Identify which cell holds the provided text, then report its (x, y) central coordinate. 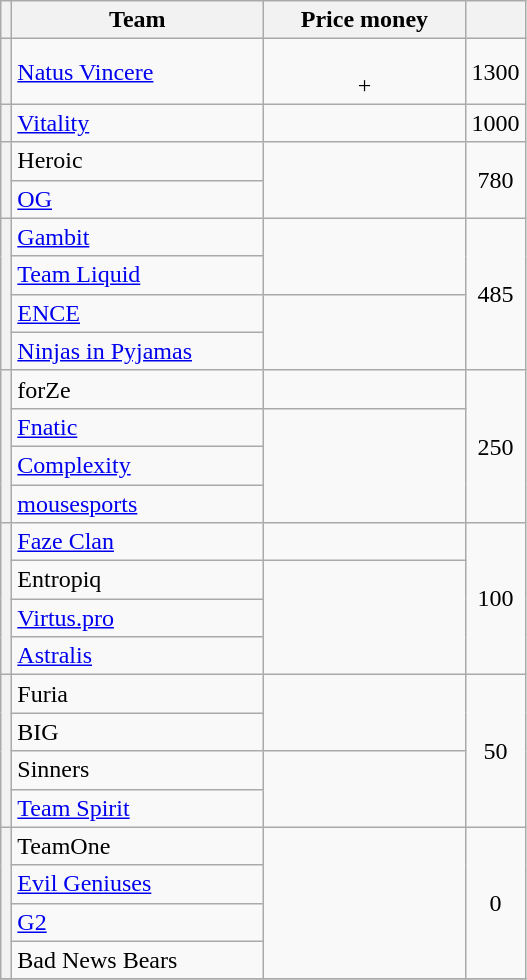
Bad News Bears (138, 960)
Astralis (138, 656)
485 (496, 294)
TeamOne (138, 846)
250 (496, 446)
mousesports (138, 503)
Price money (364, 20)
Furia (138, 694)
Entropiq (138, 580)
Team Liquid (138, 275)
BIG (138, 732)
1000 (496, 123)
Natus Vincere (138, 72)
Heroic (138, 161)
0 (496, 903)
+ (364, 72)
Team (138, 20)
Complexity (138, 465)
50 (496, 751)
Vitality (138, 123)
Evil Geniuses (138, 884)
ENCE (138, 313)
Ninjas in Pyjamas (138, 351)
100 (496, 599)
Gambit (138, 237)
Virtus.pro (138, 618)
G2 (138, 922)
1300 (496, 72)
OG (138, 199)
Fnatic (138, 427)
780 (496, 180)
Team Spirit (138, 808)
Faze Clan (138, 542)
Sinners (138, 770)
forZe (138, 389)
